For the text-containing cell, return its midpoint in [x, y] coordinate format. 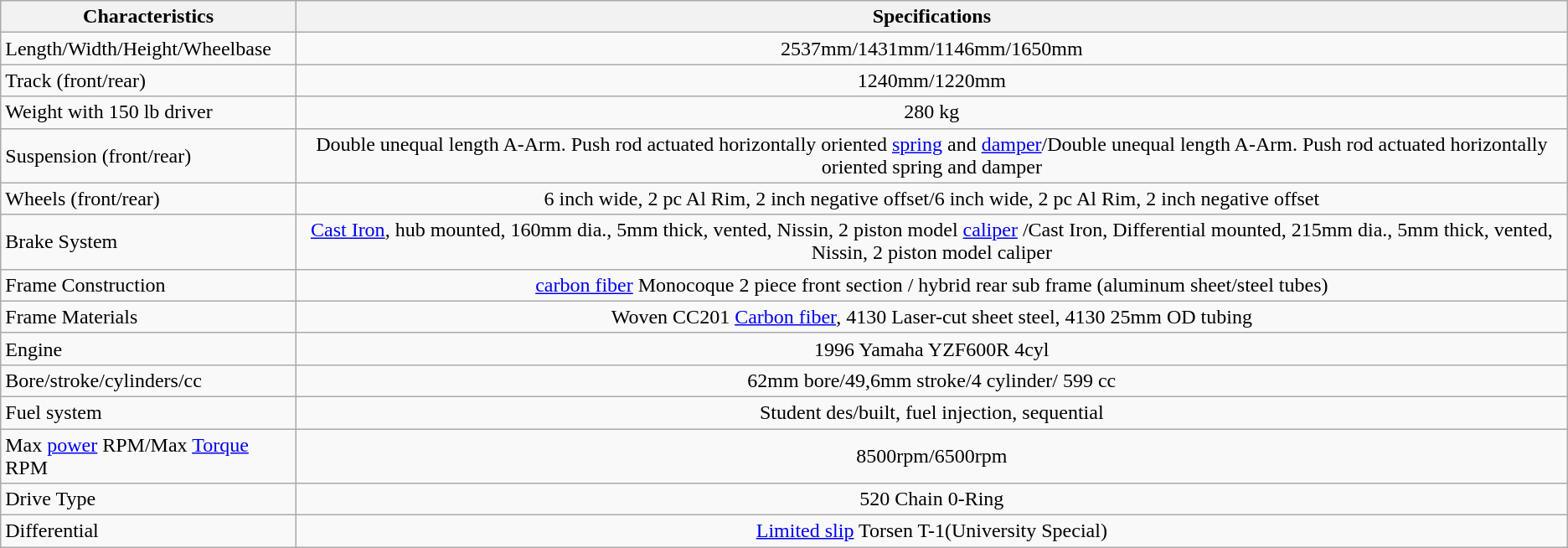
Track (front/rear) [149, 80]
2537mm/1431mm/1146mm/1650mm [931, 49]
6 inch wide, 2 pc Al Rim, 2 inch negative offset/6 inch wide, 2 pc Al Rim, 2 inch negative offset [931, 199]
62mm bore/49,6mm stroke/4 cylinder/ 599 cc [931, 380]
Student des/built, fuel injection, sequential [931, 412]
Frame Construction [149, 285]
Engine [149, 349]
carbon fiber Monocoque 2 piece front section / hybrid rear sub frame (aluminum sheet/steel tubes) [931, 285]
520 Chain 0-Ring [931, 499]
Limited slip Torsen T-1(University Special) [931, 531]
1240mm/1220mm [931, 80]
Characteristics [149, 17]
280 kg [931, 112]
Specifications [931, 17]
Woven CC201 Carbon fiber, 4130 Laser-cut sheet steel, 4130 25mm OD tubing [931, 317]
Length/Width/Height/Wheelbase [149, 49]
Drive Type [149, 499]
Weight with 150 lb driver [149, 112]
Wheels (front/rear) [149, 199]
Suspension (front/rear) [149, 156]
Differential [149, 531]
Frame Materials [149, 317]
Bore/stroke/cylinders/cc [149, 380]
Max power RPM/Max Torque RPM [149, 456]
Fuel system [149, 412]
1996 Yamaha YZF600R 4cyl [931, 349]
Brake System [149, 241]
8500rpm/6500rpm [931, 456]
